From the cell containing the given text, extract its center point as (X, Y) coordinate. 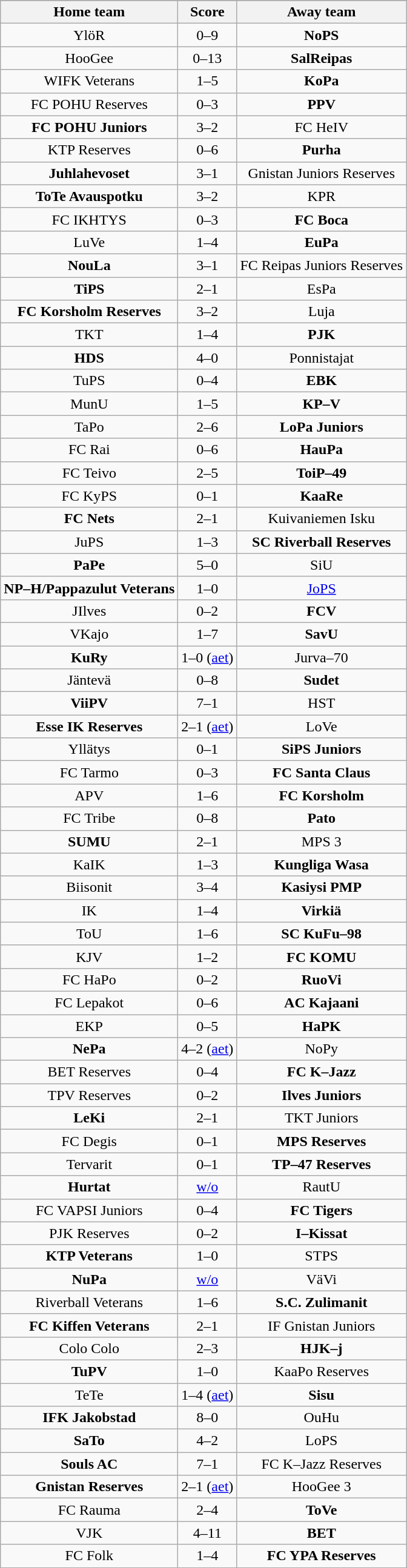
EBK (322, 381)
TaPo (90, 427)
STPS (322, 1256)
SaTo (90, 1441)
TKT (90, 335)
FC HaPo (90, 980)
FC Nets (90, 519)
JIlves (90, 611)
TP–47 Reserves (322, 1164)
FC K–Jazz (322, 1072)
S.C. Zulimanit (322, 1302)
LoVe (322, 726)
JoPS (322, 588)
ToU (90, 934)
PaPe (90, 565)
TeTe (90, 1394)
KP–V (322, 404)
KTP Reserves (90, 150)
NP–H/Pappazulut Veterans (90, 588)
HDS (90, 358)
Tervarit (90, 1164)
KaIK (90, 865)
Juhlahevoset (90, 173)
SUMU (90, 842)
LuVe (90, 242)
TiPS (90, 289)
4–2 (207, 1441)
Jäntevä (90, 680)
ViiPV (90, 703)
Virkiä (322, 911)
FC Tigers (322, 1210)
ToiP–49 (322, 473)
NePa (90, 1049)
HST (322, 703)
Gnistan Juniors Reserves (322, 173)
HauPa (322, 450)
TPV Reserves (90, 1095)
2–4 (207, 1510)
VäVi (322, 1279)
4–2 (aet) (207, 1049)
FC Korsholm Reserves (90, 312)
FC YPA Reserves (322, 1556)
IFK Jakobstad (90, 1418)
0–13 (207, 58)
APV (90, 796)
SiPS Juniors (322, 749)
ToVe (322, 1510)
1–2 (207, 957)
PJK (322, 335)
Kuivaniemen Isku (322, 519)
Score (207, 12)
0–9 (207, 35)
FC Reipas Juniors Reserves (322, 265)
Colo Colo (90, 1348)
FC IKHTYS (90, 219)
Jurva–70 (322, 657)
Riverball Veterans (90, 1302)
2–6 (207, 427)
1–4 (aet) (207, 1394)
PJK Reserves (90, 1233)
FC Folk (90, 1556)
TuPS (90, 381)
SC Riverball Reserves (322, 542)
RautU (322, 1187)
FC Tarmo (90, 772)
OuHu (322, 1418)
2–5 (207, 473)
FC POHU Juniors (90, 127)
HJK–j (322, 1348)
EuPa (322, 242)
FCV (322, 611)
4–0 (207, 358)
VKajo (90, 634)
Sisu (322, 1394)
SC KuFu–98 (322, 934)
FC Boca (322, 219)
HooGee 3 (322, 1487)
IK (90, 911)
1–7 (207, 634)
NoPS (322, 35)
MPS 3 (322, 842)
FC HeIV (322, 127)
NuPa (90, 1279)
Home team (90, 12)
VJK (90, 1533)
SalReipas (322, 58)
KJV (90, 957)
FC KyPS (90, 496)
Luja (322, 312)
FC POHU Reserves (90, 104)
TuPV (90, 1371)
8–0 (207, 1418)
Sudet (322, 680)
FC Lepakot (90, 1003)
Gnistan Reserves (90, 1487)
5–0 (207, 565)
EKP (90, 1026)
Pato (322, 819)
FC Tribe (90, 819)
Kasiysi PMP (322, 888)
I–Kissat (322, 1233)
FC KOMU (322, 957)
AC Kajaani (322, 1003)
SavU (322, 634)
PPV (322, 104)
FC Kiffen Veterans (90, 1325)
FC Korsholm (322, 796)
KuRy (90, 657)
Purha (322, 150)
Ponnistajat (322, 358)
3–4 (207, 888)
YlöR (90, 35)
LoPS (322, 1441)
FC Teivo (90, 473)
NoPy (322, 1049)
EsPa (322, 289)
FC Santa Claus (322, 772)
Away team (322, 12)
ToTe Avauspotku (90, 196)
MunU (90, 404)
LoPa Juniors (322, 427)
FC Degis (90, 1141)
Hurtat (90, 1187)
KaaPo Reserves (322, 1371)
Yllätys (90, 749)
Ilves Juniors (322, 1095)
Esse IK Reserves (90, 726)
FC K–Jazz Reserves (322, 1464)
2–3 (207, 1348)
BET Reserves (90, 1072)
BET (322, 1533)
SiU (322, 565)
KPR (322, 196)
IF Gnistan Juniors (322, 1325)
MPS Reserves (322, 1141)
FC VAPSI Juniors (90, 1210)
HaPK (322, 1026)
KaaRe (322, 496)
TKT Juniors (322, 1118)
KTP Veterans (90, 1256)
HooGee (90, 58)
NouLa (90, 265)
WIFK Veterans (90, 81)
Kungliga Wasa (322, 865)
4–11 (207, 1533)
FC Rai (90, 450)
Souls AC (90, 1464)
KoPa (322, 81)
Biisonit (90, 888)
0–5 (207, 1026)
LeKi (90, 1118)
RuoVi (322, 980)
JuPS (90, 542)
1–0 (aet) (207, 657)
FC Rauma (90, 1510)
